Locate the cell with the specified text and output its [x, y] center coordinate. 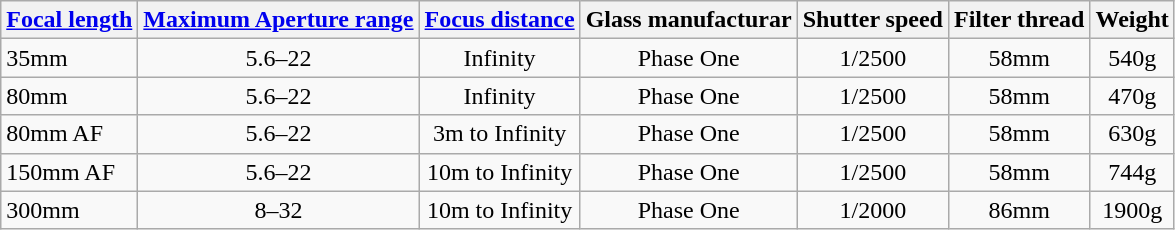
1900g [1132, 210]
35mm [70, 58]
470g [1132, 96]
150mm AF [70, 172]
80mm AF [70, 134]
Weight [1132, 20]
Focal length [70, 20]
540g [1132, 58]
80mm [70, 96]
86mm [1018, 210]
1/2000 [872, 210]
Shutter speed [872, 20]
Maximum Aperture range [278, 20]
300mm [70, 210]
744g [1132, 172]
630g [1132, 134]
Focus distance [500, 20]
3m to Infinity [500, 134]
Glass manufacturar [688, 20]
8–32 [278, 210]
Filter thread [1018, 20]
